Identify which cell holds the provided text, then report its [X, Y] central coordinate. 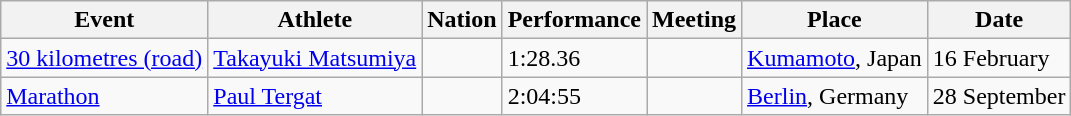
Athlete [315, 20]
Date [999, 20]
Nation [462, 20]
Performance [574, 20]
30 kilometres (road) [104, 58]
Place [835, 20]
28 September [999, 96]
Paul Tergat [315, 96]
Marathon [104, 96]
Meeting [694, 20]
Kumamoto, Japan [835, 58]
Berlin, Germany [835, 96]
1:28.36 [574, 58]
2:04:55 [574, 96]
Takayuki Matsumiya [315, 58]
16 February [999, 58]
Event [104, 20]
